Capture the cell that displays the provided text and extract its [x, y] central coordinate. 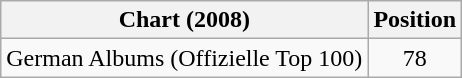
Chart (2008) [184, 20]
78 [415, 58]
German Albums (Offizielle Top 100) [184, 58]
Position [415, 20]
